Find where the given text appears and provide that cell's center as [x, y] coordinate. 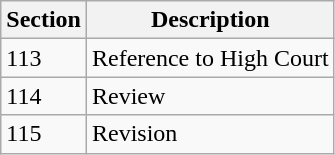
114 [44, 96]
Review [210, 96]
Reference to High Court [210, 58]
Revision [210, 134]
115 [44, 134]
113 [44, 58]
Section [44, 20]
Description [210, 20]
